Identify which cell holds the provided text, then report its (x, y) central coordinate. 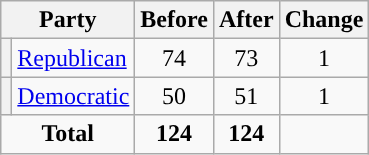
50 (174, 96)
Democratic (74, 96)
Total (68, 134)
After (246, 20)
74 (174, 58)
Before (174, 20)
Republican (74, 58)
73 (246, 58)
Party (68, 20)
Change (324, 20)
51 (246, 96)
